For the text-containing cell, return its midpoint in [X, Y] coordinate format. 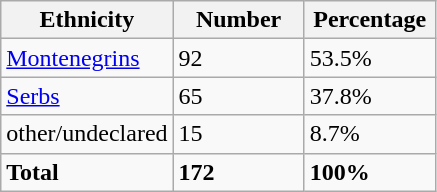
Total [87, 172]
92 [238, 58]
172 [238, 172]
Ethnicity [87, 20]
15 [238, 134]
Serbs [87, 96]
Percentage [370, 20]
100% [370, 172]
Montenegrins [87, 58]
other/undeclared [87, 134]
Number [238, 20]
53.5% [370, 58]
65 [238, 96]
37.8% [370, 96]
8.7% [370, 134]
